Locate the cell with the specified text and output its (x, y) center coordinate. 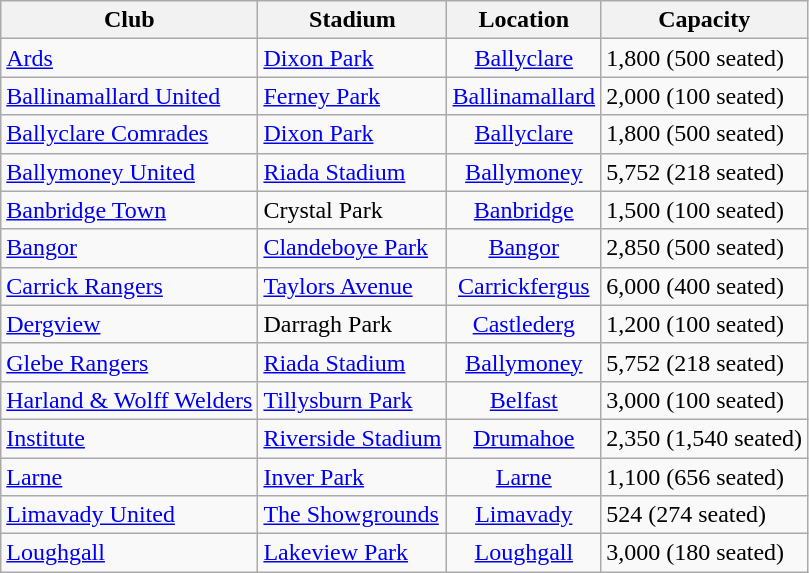
3,000 (100 seated) (704, 400)
Ballyclare Comrades (130, 134)
1,200 (100 seated) (704, 324)
Ballinamallard (524, 96)
Location (524, 20)
2,350 (1,540 seated) (704, 438)
Castlederg (524, 324)
524 (274 seated) (704, 515)
Inver Park (352, 477)
Carrick Rangers (130, 286)
Clandeboye Park (352, 248)
Club (130, 20)
Tillysburn Park (352, 400)
Crystal Park (352, 210)
2,850 (500 seated) (704, 248)
Ballinamallard United (130, 96)
Banbridge Town (130, 210)
The Showgrounds (352, 515)
Darragh Park (352, 324)
6,000 (400 seated) (704, 286)
Lakeview Park (352, 553)
Dergview (130, 324)
Taylors Avenue (352, 286)
Glebe Rangers (130, 362)
Stadium (352, 20)
Ards (130, 58)
1,100 (656 seated) (704, 477)
Belfast (524, 400)
Riverside Stadium (352, 438)
1,500 (100 seated) (704, 210)
Carrickfergus (524, 286)
Banbridge (524, 210)
Capacity (704, 20)
3,000 (180 seated) (704, 553)
Drumahoe (524, 438)
Ballymoney United (130, 172)
Ferney Park (352, 96)
Institute (130, 438)
2,000 (100 seated) (704, 96)
Limavady (524, 515)
Harland & Wolff Welders (130, 400)
Limavady United (130, 515)
